Determine the [x, y] coordinate at the center of the cell enclosing the given text.  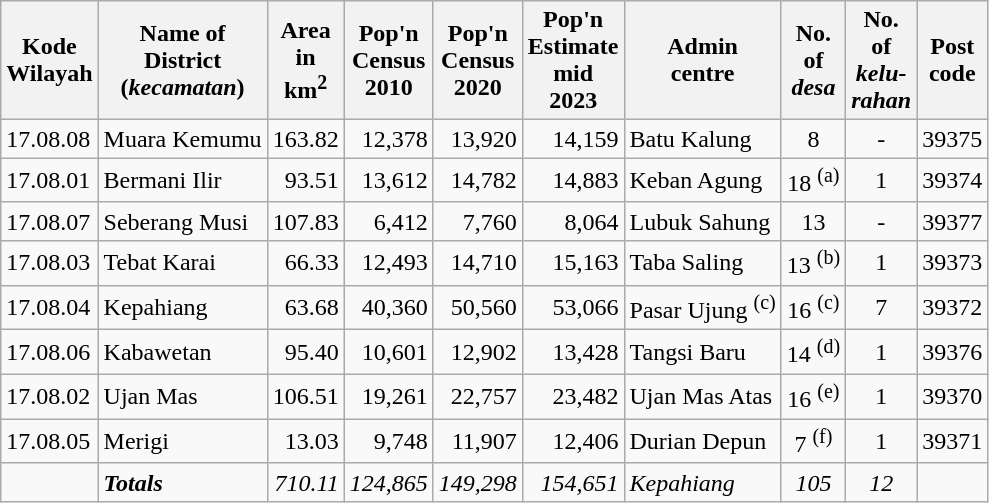
Pop'nCensus2020 [478, 60]
39371 [952, 442]
93.51 [306, 180]
13,428 [573, 352]
8,064 [573, 221]
17.08.08 [50, 139]
39377 [952, 221]
39370 [952, 396]
22,757 [478, 396]
Ujan Mas [182, 396]
17.08.02 [50, 396]
17.08.05 [50, 442]
Taba Saling [702, 262]
Bermani Ilir [182, 180]
39374 [952, 180]
17.08.03 [50, 262]
Lubuk Sahung [702, 221]
107.83 [306, 221]
106.51 [306, 396]
7,760 [478, 221]
7 (f) [813, 442]
16 (e) [813, 396]
Merigi [182, 442]
11,907 [478, 442]
14,159 [573, 139]
Pop'nEstimatemid2023 [573, 60]
Admincentre [702, 60]
14,710 [478, 262]
17.08.07 [50, 221]
13 (b) [813, 262]
6,412 [388, 221]
Tebat Karai [182, 262]
7 [882, 308]
9,748 [388, 442]
Keban Agung [702, 180]
13.03 [306, 442]
39376 [952, 352]
Pop'nCensus2010 [388, 60]
13,920 [478, 139]
12,902 [478, 352]
105 [813, 482]
Name ofDistrict(kecamatan) [182, 60]
16 (c) [813, 308]
63.68 [306, 308]
53,066 [573, 308]
15,163 [573, 262]
17.08.01 [50, 180]
124,865 [388, 482]
12,493 [388, 262]
50,560 [478, 308]
Ujan Mas Atas [702, 396]
Tangsi Baru [702, 352]
14 (d) [813, 352]
14,883 [573, 180]
10,601 [388, 352]
12,378 [388, 139]
95.40 [306, 352]
39372 [952, 308]
39375 [952, 139]
710.11 [306, 482]
13 [813, 221]
23,482 [573, 396]
18 (a) [813, 180]
17.08.04 [50, 308]
163.82 [306, 139]
Areainkm2 [306, 60]
149,298 [478, 482]
14,782 [478, 180]
17.08.06 [50, 352]
Seberang Musi [182, 221]
Totals [182, 482]
Durian Depun [702, 442]
Post code [952, 60]
19,261 [388, 396]
No.ofkelu-rahan [882, 60]
40,360 [388, 308]
13,612 [388, 180]
Batu Kalung [702, 139]
154,651 [573, 482]
Muara Kemumu [182, 139]
Pasar Ujung (c) [702, 308]
12,406 [573, 442]
66.33 [306, 262]
Kode Wilayah [50, 60]
Kabawetan [182, 352]
8 [813, 139]
39373 [952, 262]
12 [882, 482]
No.ofdesa [813, 60]
